Output the [X, Y] coordinate of the center of the cell containing the given text.  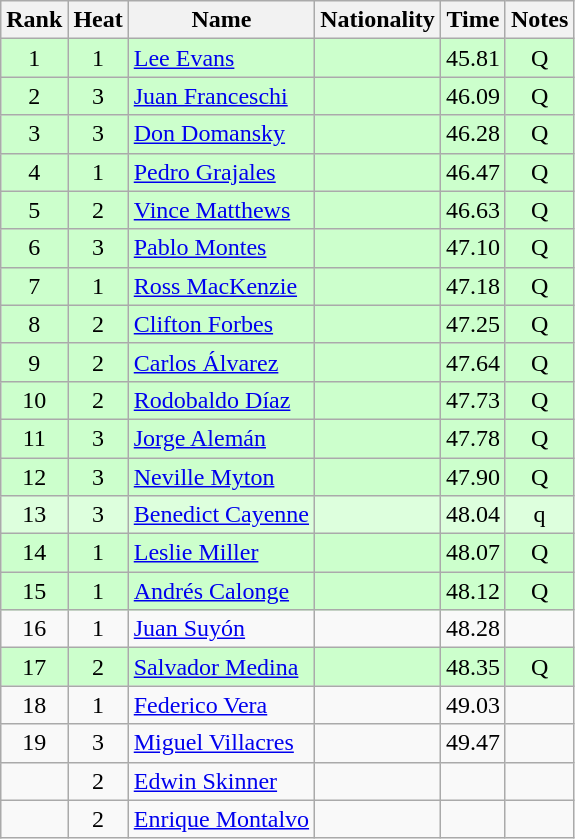
47.90 [472, 477]
Enrique Montalvo [221, 819]
48.12 [472, 591]
14 [34, 553]
47.25 [472, 324]
10 [34, 400]
4 [34, 172]
17 [34, 667]
48.28 [472, 629]
6 [34, 248]
49.47 [472, 743]
Neville Myton [221, 477]
12 [34, 477]
15 [34, 591]
Clifton Forbes [221, 324]
Leslie Miller [221, 553]
48.04 [472, 515]
8 [34, 324]
Rank [34, 20]
Miguel Villacres [221, 743]
46.47 [472, 172]
16 [34, 629]
47.78 [472, 438]
Carlos Álvarez [221, 362]
49.03 [472, 705]
5 [34, 210]
Don Domansky [221, 134]
9 [34, 362]
Jorge Alemán [221, 438]
Heat [98, 20]
46.63 [472, 210]
46.09 [472, 96]
Time [472, 20]
46.28 [472, 134]
47.64 [472, 362]
48.35 [472, 667]
11 [34, 438]
Juan Suyón [221, 629]
47.10 [472, 248]
47.73 [472, 400]
48.07 [472, 553]
Federico Vera [221, 705]
Lee Evans [221, 58]
Juan Franceschi [221, 96]
Vince Matthews [221, 210]
Name [221, 20]
q [539, 515]
Pedro Grajales [221, 172]
7 [34, 286]
47.18 [472, 286]
Notes [539, 20]
Nationality [378, 20]
Benedict Cayenne [221, 515]
Edwin Skinner [221, 781]
19 [34, 743]
Rodobaldo Díaz [221, 400]
13 [34, 515]
45.81 [472, 58]
Andrés Calonge [221, 591]
18 [34, 705]
Pablo Montes [221, 248]
Ross MacKenzie [221, 286]
Salvador Medina [221, 667]
